Determine the (X, Y) coordinate at the center of the cell enclosing the given text.  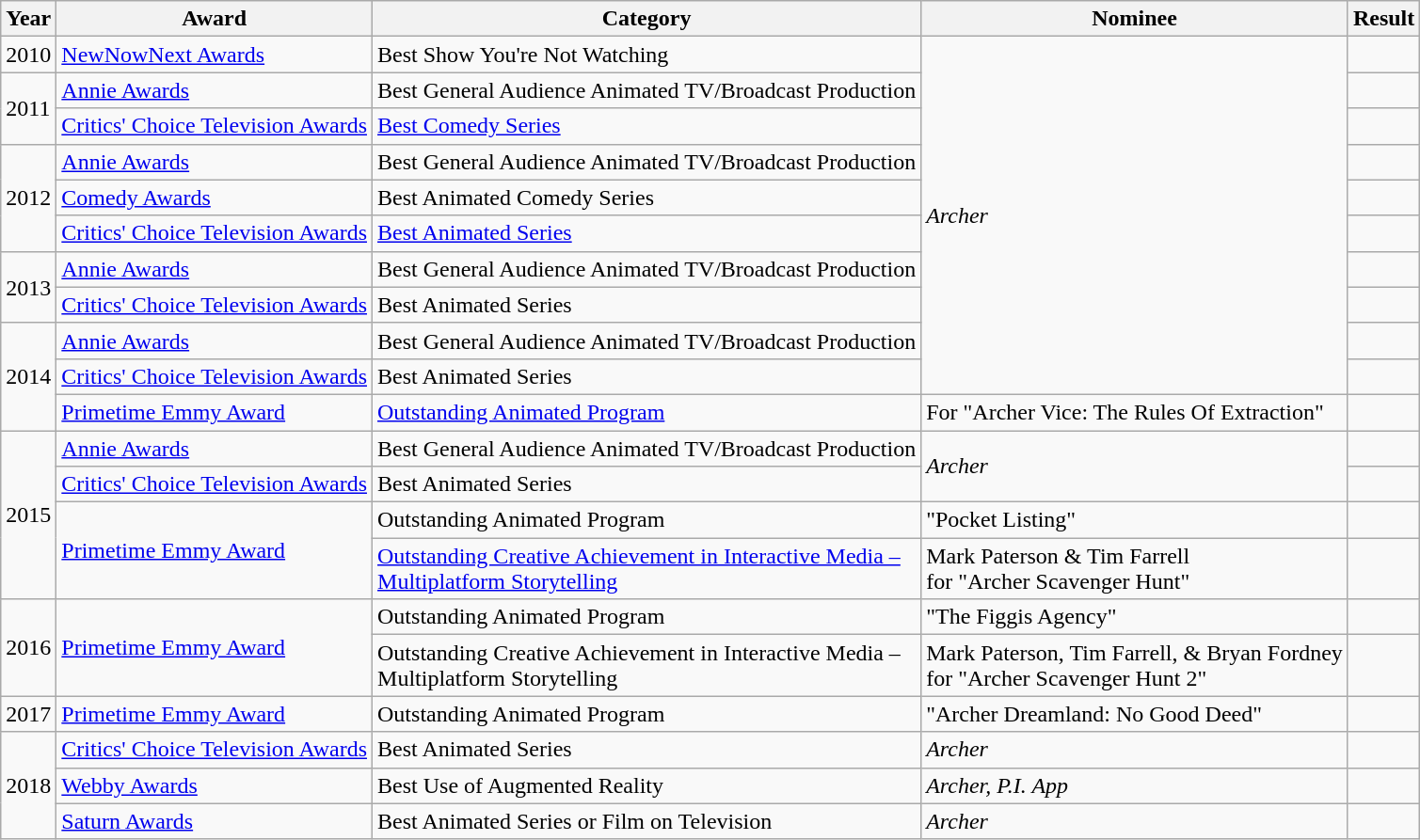
Mark Paterson, Tim Farrell, & Bryan Fordneyfor "Archer Scavenger Hunt 2" (1135, 666)
NewNowNext Awards (215, 55)
Best Animated Comedy Series (647, 198)
Mark Paterson & Tim Farrellfor "Archer Scavenger Hunt" (1135, 568)
2015 (28, 515)
Archer, P.I. App (1135, 785)
2016 (28, 647)
For "Archer Vice: The Rules Of Extraction" (1135, 412)
2010 (28, 55)
Best Animated Series or Film on Television (647, 821)
Best Show You're Not Watching (647, 55)
"Archer Dreamland: No Good Deed" (1135, 714)
2013 (28, 287)
Year (28, 19)
2017 (28, 714)
"Pocket Listing" (1135, 520)
Best Comedy Series (647, 126)
2012 (28, 198)
Award (215, 19)
Saturn Awards (215, 821)
2018 (28, 785)
2014 (28, 376)
Result (1383, 19)
Best Use of Augmented Reality (647, 785)
Comedy Awards (215, 198)
Nominee (1135, 19)
Webby Awards (215, 785)
Category (647, 19)
"The Figgis Agency" (1135, 617)
2011 (28, 108)
